Return [X, Y] of the center of cell containing provided text 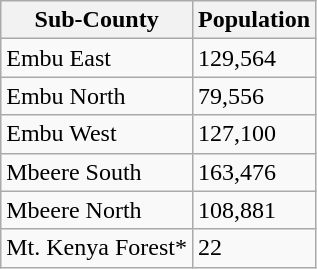
Population [254, 20]
Mbeere South [97, 172]
129,564 [254, 58]
127,100 [254, 134]
Embu East [97, 58]
Mbeere North [97, 210]
Sub-County [97, 20]
Embu North [97, 96]
Embu West [97, 134]
163,476 [254, 172]
108,881 [254, 210]
79,556 [254, 96]
22 [254, 248]
Mt. Kenya Forest* [97, 248]
